For the text-containing cell, return its midpoint in (x, y) coordinate format. 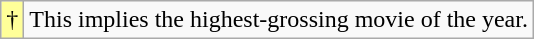
† (12, 20)
This implies the highest-grossing movie of the year. (279, 20)
